For the text-containing cell, return its midpoint in [X, Y] coordinate format. 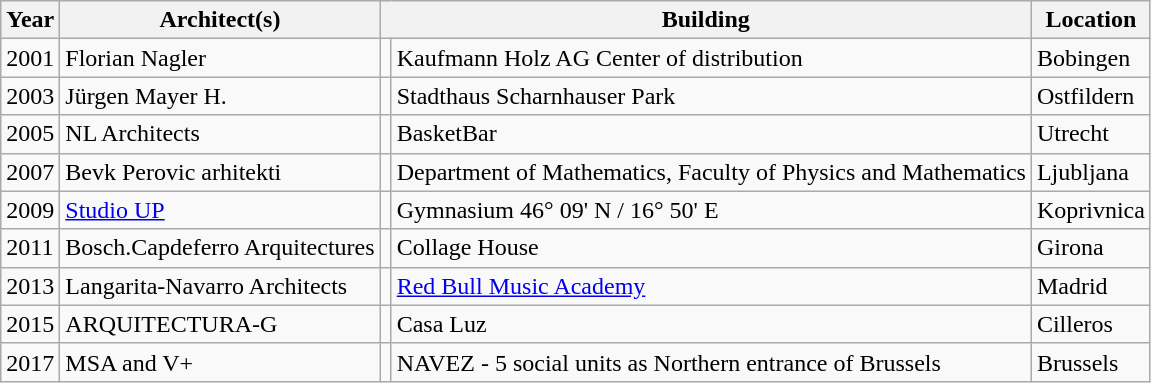
Madrid [1090, 286]
2005 [30, 134]
Utrecht [1090, 134]
MSA and V+ [220, 362]
Gymnasium 46° 09' N / 16° 50' E [711, 210]
Girona [1090, 248]
2007 [30, 172]
Kaufmann Holz AG Center of distribution [711, 58]
Cilleros [1090, 324]
2001 [30, 58]
Langarita-Navarro Architects [220, 286]
Red Bull Music Academy [711, 286]
ARQUITECTURA-G [220, 324]
2003 [30, 96]
2011 [30, 248]
2009 [30, 210]
Stadthaus Scharnhauser Park [711, 96]
Ljubljana [1090, 172]
Bevk Perovic arhitekti [220, 172]
Studio UP [220, 210]
Florian Nagler [220, 58]
Location [1090, 20]
Bobingen [1090, 58]
Ostfildern [1090, 96]
NL Architects [220, 134]
Bosch.Capdeferro Arquitectures [220, 248]
Brussels [1090, 362]
Collage House [711, 248]
2013 [30, 286]
Architect(s) [220, 20]
Department of Mathematics, Faculty of Physics and Mathematics [711, 172]
Casa Luz [711, 324]
NAVEZ - 5 social units as Northern entrance of Brussels [711, 362]
Koprivnica [1090, 210]
2017 [30, 362]
Building [706, 20]
Year [30, 20]
BasketBar [711, 134]
2015 [30, 324]
Jürgen Mayer H. [220, 96]
